Capture the cell that displays the provided text and extract its [X, Y] central coordinate. 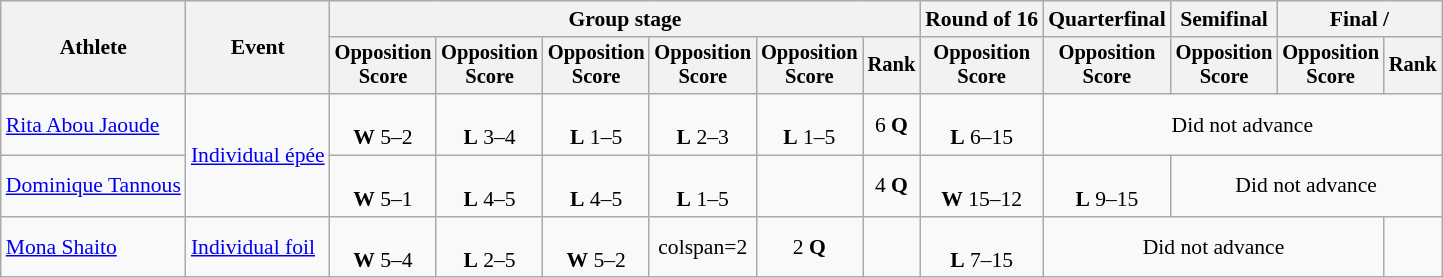
Mona Shaito [94, 248]
Individual épée [258, 155]
W 15–12 [982, 186]
W 5–1 [384, 186]
L 7–15 [982, 248]
6 Q [892, 124]
Rita Abou Jaoude [94, 124]
Semifinal [1224, 19]
Group stage [626, 19]
Quarterfinal [1107, 19]
L 6–15 [982, 124]
L 2–3 [702, 124]
L 3–4 [490, 124]
L 2–5 [490, 248]
Event [258, 48]
W 5–4 [384, 248]
4 Q [892, 186]
Athlete [94, 48]
colspan=2 [702, 248]
Dominique Tannous [94, 186]
Individual foil [258, 248]
Final / [1359, 19]
L 9–15 [1107, 186]
Round of 16 [982, 19]
2 Q [810, 248]
